Search for the cell housing the specified text and yield its [x, y] center coordinate. 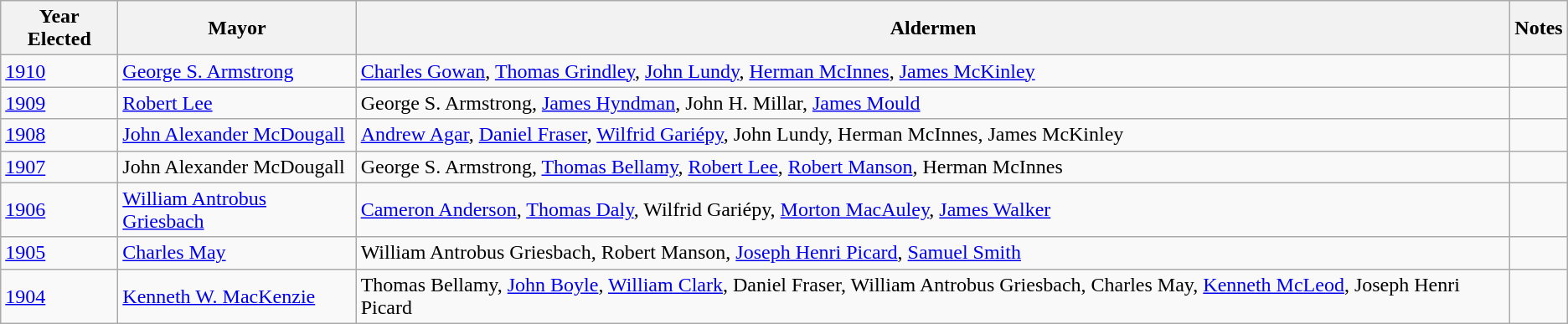
George S. Armstrong, Thomas Bellamy, Robert Lee, Robert Manson, Herman McInnes [933, 167]
Robert Lee [237, 103]
Year Elected [59, 28]
Mayor [237, 28]
George S. Armstrong, James Hyndman, John H. Millar, James Mould [933, 103]
1910 [59, 71]
1908 [59, 135]
William Antrobus Griesbach [237, 209]
1904 [59, 296]
Charles Gowan, Thomas Grindley, John Lundy, Herman McInnes, James McKinley [933, 71]
1906 [59, 209]
George S. Armstrong [237, 71]
Notes [1539, 28]
1909 [59, 103]
Cameron Anderson, Thomas Daly, Wilfrid Gariépy, Morton MacAuley, James Walker [933, 209]
1907 [59, 167]
Andrew Agar, Daniel Fraser, Wilfrid Gariépy, John Lundy, Herman McInnes, James McKinley [933, 135]
Kenneth W. MacKenzie [237, 296]
1905 [59, 253]
William Antrobus Griesbach, Robert Manson, Joseph Henri Picard, Samuel Smith [933, 253]
Thomas Bellamy, John Boyle, William Clark, Daniel Fraser, William Antrobus Griesbach, Charles May, Kenneth McLeod, Joseph Henri Picard [933, 296]
Aldermen [933, 28]
Charles May [237, 253]
